Identify which cell holds the provided text, then report its (x, y) central coordinate. 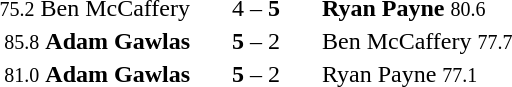
5 – 2 (256, 41)
